Output the (x, y) coordinate of the center of the cell containing the given text.  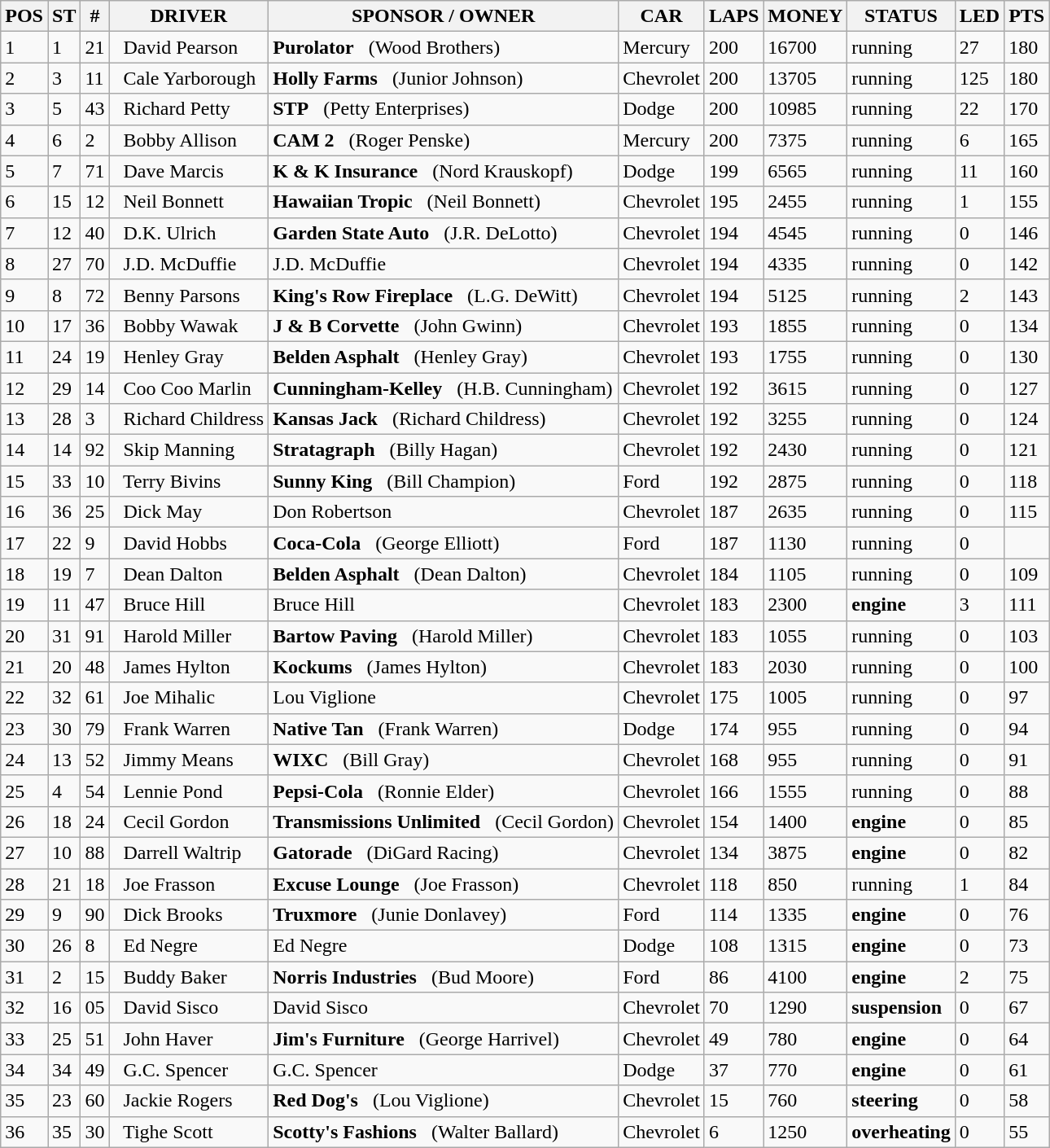
LED (979, 16)
71 (94, 171)
73 (1027, 946)
166 (733, 791)
64 (1027, 1039)
47 (94, 605)
Dave Marcis (189, 171)
Native Tan (Frank Warren) (444, 729)
Henley Gray (189, 357)
05 (94, 1008)
ST (63, 16)
Holly Farms (Junior Johnson) (444, 78)
Purolator (Wood Brothers) (444, 47)
1855 (806, 326)
CAM 2 (Roger Penske) (444, 140)
3615 (806, 388)
97 (1027, 698)
Cale Yarborough (189, 78)
MONEY (806, 16)
Tighe Scott (189, 1132)
52 (94, 760)
125 (979, 78)
John Haver (189, 1039)
86 (733, 977)
J & B Corvette (John Gwinn) (444, 326)
Harold Miller (189, 636)
54 (94, 791)
92 (94, 450)
90 (94, 915)
WIXC (Bill Gray) (444, 760)
2300 (806, 605)
1055 (806, 636)
4545 (806, 233)
5125 (806, 295)
94 (1027, 729)
Transmissions Unlimited (Cecil Gordon) (444, 822)
# (94, 16)
Benny Parsons (189, 295)
130 (1027, 357)
Bobby Wawak (189, 326)
1400 (806, 822)
82 (1027, 852)
Terry Bivins (189, 481)
195 (733, 202)
Stratagraph (Billy Hagan) (444, 450)
Lennie Pond (189, 791)
David Pearson (189, 47)
108 (733, 946)
6565 (806, 171)
4335 (806, 264)
780 (806, 1039)
Truxmore (Junie Donlavey) (444, 915)
174 (733, 729)
7375 (806, 140)
72 (94, 295)
DRIVER (189, 16)
51 (94, 1039)
3875 (806, 852)
1290 (806, 1008)
K & K Insurance (Nord Krauskopf) (444, 171)
1755 (806, 357)
55 (1027, 1132)
Dick May (189, 512)
48 (94, 667)
Bobby Allison (189, 140)
40 (94, 233)
154 (733, 822)
Richard Petty (189, 109)
Jackie Rogers (189, 1101)
Cunningham-Kelley (H.B. Cunningham) (444, 388)
146 (1027, 233)
13705 (806, 78)
steering (901, 1101)
Norris Industries (Bud Moore) (444, 977)
121 (1027, 450)
SPONSOR / OWNER (444, 16)
165 (1027, 140)
143 (1027, 295)
Joe Frasson (189, 883)
760 (806, 1101)
1555 (806, 791)
43 (94, 109)
76 (1027, 915)
2030 (806, 667)
Excuse Lounge (Joe Frasson) (444, 883)
170 (1027, 109)
155 (1027, 202)
David Hobbs (189, 543)
Richard Childress (189, 419)
LAPS (733, 16)
Darrell Waltrip (189, 852)
84 (1027, 883)
PTS (1027, 16)
1335 (806, 915)
Don Robertson (444, 512)
Sunny King (Bill Champion) (444, 481)
Cecil Gordon (189, 822)
STP (Petty Enterprises) (444, 109)
79 (94, 729)
Joe Mihalic (189, 698)
1005 (806, 698)
142 (1027, 264)
Pepsi-Cola (Ronnie Elder) (444, 791)
Hawaiian Tropic (Neil Bonnett) (444, 202)
175 (733, 698)
STATUS (901, 16)
124 (1027, 419)
Coo Coo Marlin (189, 388)
4100 (806, 977)
CAR (662, 16)
suspension (901, 1008)
Lou Viglione (444, 698)
127 (1027, 388)
Neil Bonnett (189, 202)
Dean Dalton (189, 574)
199 (733, 171)
Jim's Furniture (George Harrivel) (444, 1039)
King's Row Fireplace (L.G. DeWitt) (444, 295)
2635 (806, 512)
Bartow Paving (Harold Miller) (444, 636)
1105 (806, 574)
POS (24, 16)
100 (1027, 667)
184 (733, 574)
770 (806, 1070)
overheating (901, 1132)
850 (806, 883)
Scotty's Fashions (Walter Ballard) (444, 1132)
1315 (806, 946)
Garden State Auto (J.R. DeLotto) (444, 233)
Skip Manning (189, 450)
1250 (806, 1132)
109 (1027, 574)
D.K. Ulrich (189, 233)
3255 (806, 419)
Belden Asphalt (Henley Gray) (444, 357)
1130 (806, 543)
160 (1027, 171)
67 (1027, 1008)
111 (1027, 605)
Buddy Baker (189, 977)
115 (1027, 512)
James Hylton (189, 667)
Red Dog's (Lou Viglione) (444, 1101)
60 (94, 1101)
Belden Asphalt (Dean Dalton) (444, 574)
10985 (806, 109)
85 (1027, 822)
2875 (806, 481)
75 (1027, 977)
Gatorade (DiGard Racing) (444, 852)
Jimmy Means (189, 760)
Coca-Cola (George Elliott) (444, 543)
Frank Warren (189, 729)
58 (1027, 1101)
Dick Brooks (189, 915)
37 (733, 1070)
Kansas Jack (Richard Childress) (444, 419)
Kockums (James Hylton) (444, 667)
114 (733, 915)
168 (733, 760)
2430 (806, 450)
103 (1027, 636)
16700 (806, 47)
2455 (806, 202)
